For the text-containing cell, return its midpoint in (X, Y) coordinate format. 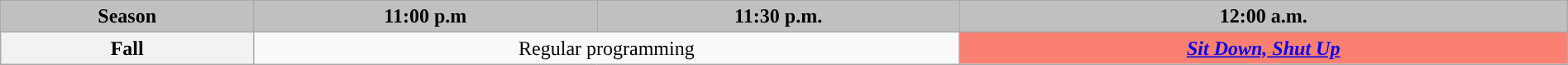
12:00 a.m. (1264, 17)
Fall (127, 48)
11:30 p.m. (778, 17)
Regular programming (607, 48)
11:00 p.m (426, 17)
Sit Down, Shut Up (1264, 48)
Season (127, 17)
